Scan for the cell matching the given text and deliver its (x, y) coordinate at center. 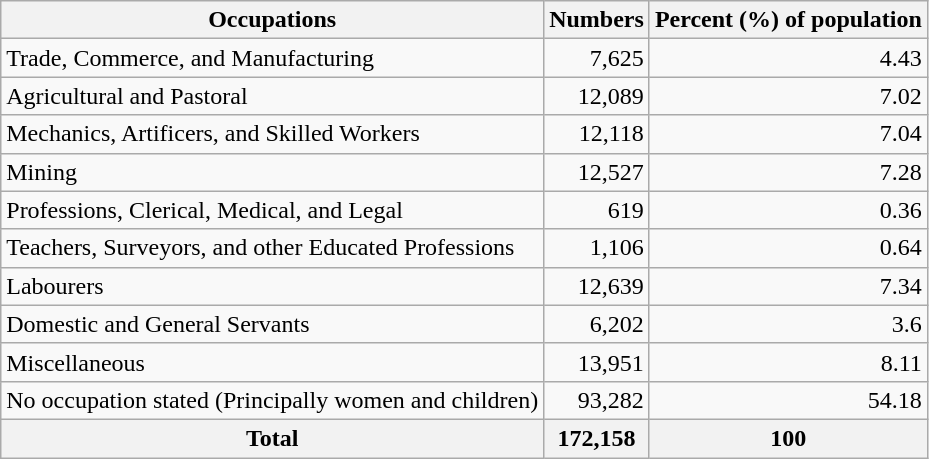
Teachers, Surveyors, and other Educated Professions (272, 248)
4.43 (788, 58)
Miscellaneous (272, 362)
No occupation stated (Principally women and children) (272, 400)
3.6 (788, 324)
13,951 (597, 362)
100 (788, 438)
7.04 (788, 134)
12,089 (597, 96)
Mining (272, 172)
Occupations (272, 20)
619 (597, 210)
12,639 (597, 286)
6,202 (597, 324)
8.11 (788, 362)
7.02 (788, 96)
Total (272, 438)
7.34 (788, 286)
93,282 (597, 400)
Percent (%) of population (788, 20)
Mechanics, Artificers, and Skilled Workers (272, 134)
Agricultural and Pastoral (272, 96)
7.28 (788, 172)
Numbers (597, 20)
Labourers (272, 286)
Domestic and General Servants (272, 324)
0.64 (788, 248)
7,625 (597, 58)
172,158 (597, 438)
0.36 (788, 210)
12,527 (597, 172)
54.18 (788, 400)
1,106 (597, 248)
Professions, Clerical, Medical, and Legal (272, 210)
Trade, Commerce, and Manufacturing (272, 58)
12,118 (597, 134)
